Locate the cell with the specified text and output its (X, Y) center coordinate. 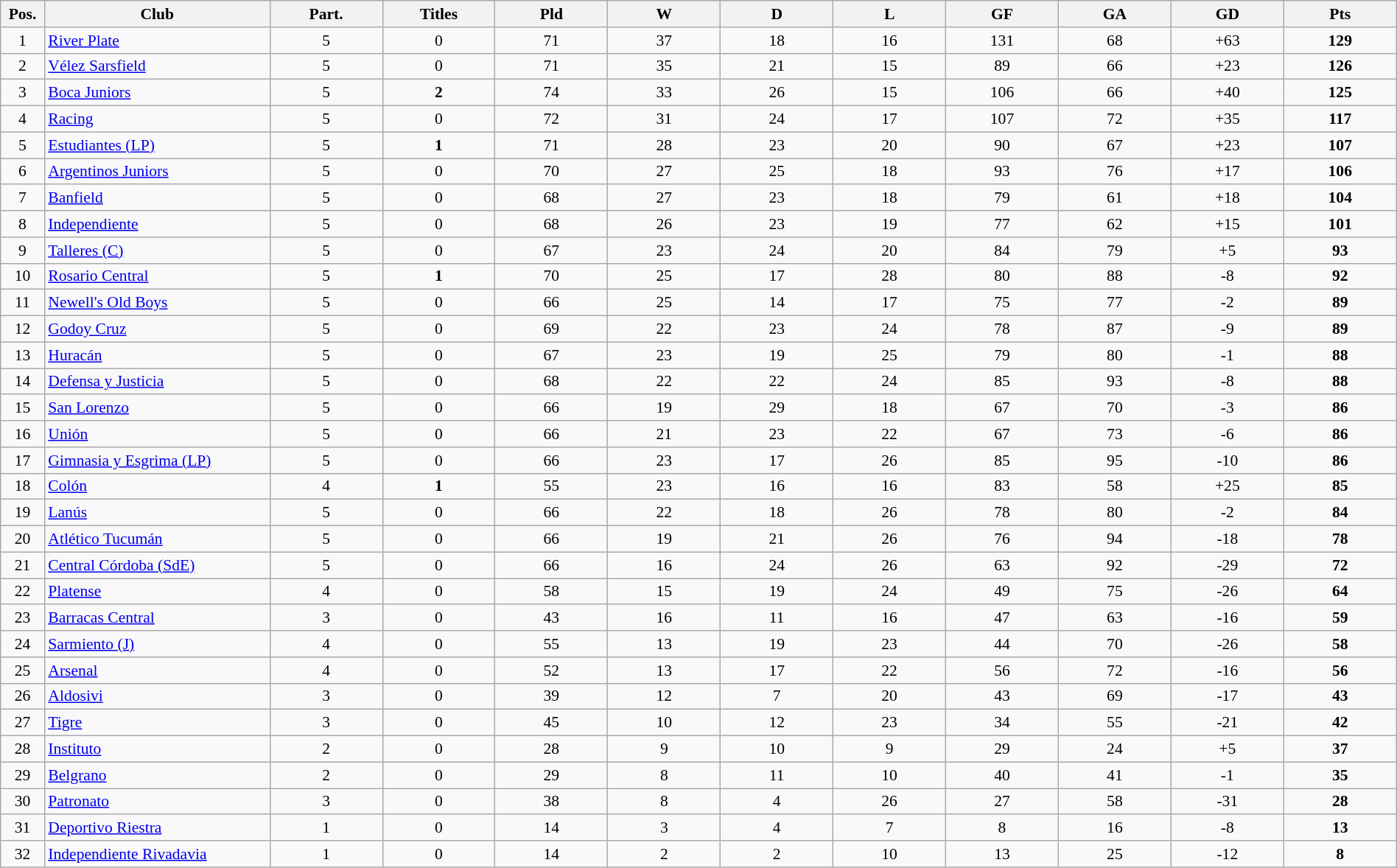
126 (1340, 66)
Rosario Central (157, 276)
Boca Juniors (157, 93)
87 (1114, 329)
Sarmiento (J) (157, 644)
Racing (157, 119)
Patronato (157, 802)
GF (1002, 14)
Vélez Sarsfield (157, 66)
41 (1114, 775)
+63 (1228, 41)
Tigre (157, 723)
Huracán (157, 355)
+25 (1228, 486)
Defensa y Justicia (157, 382)
+18 (1228, 198)
-17 (1228, 696)
-10 (1228, 461)
95 (1114, 461)
River Plate (157, 41)
39 (551, 696)
Pos. (23, 14)
-31 (1228, 802)
Argentinos Juniors (157, 172)
-12 (1228, 854)
117 (1340, 119)
40 (1002, 775)
Colón (157, 486)
104 (1340, 198)
Aldosivi (157, 696)
30 (23, 802)
61 (1114, 198)
-9 (1228, 329)
+17 (1228, 172)
34 (1002, 723)
131 (1002, 41)
-3 (1228, 408)
Central Córdoba (SdE) (157, 565)
W (665, 14)
42 (1340, 723)
59 (1340, 618)
64 (1340, 592)
Arsenal (157, 671)
6 (23, 172)
Atlético Tucumán (157, 539)
83 (1002, 486)
Independiente (157, 224)
Unión (157, 434)
33 (665, 93)
44 (1002, 644)
Pts (1340, 14)
38 (551, 802)
52 (551, 671)
Titles (439, 14)
Lanús (157, 513)
D (777, 14)
Gimnasia y Esgrima (LP) (157, 461)
-21 (1228, 723)
+15 (1228, 224)
94 (1114, 539)
62 (1114, 224)
32 (23, 854)
49 (1002, 592)
San Lorenzo (157, 408)
Part. (326, 14)
-6 (1228, 434)
Talleres (C) (157, 251)
Instituto (157, 749)
Newell's Old Boys (157, 303)
125 (1340, 93)
47 (1002, 618)
Banfield (157, 198)
45 (551, 723)
Belgrano (157, 775)
+40 (1228, 93)
Deportivo Riestra (157, 828)
-29 (1228, 565)
Barracas Central (157, 618)
GD (1228, 14)
129 (1340, 41)
Pld (551, 14)
101 (1340, 224)
+35 (1228, 119)
Estudiantes (LP) (157, 145)
Godoy Cruz (157, 329)
GA (1114, 14)
74 (551, 93)
L (890, 14)
90 (1002, 145)
Platense (157, 592)
Independiente Rivadavia (157, 854)
-18 (1228, 539)
73 (1114, 434)
Club (157, 14)
